Capture the cell that displays the provided text and extract its [x, y] central coordinate. 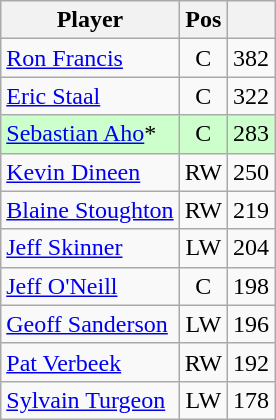
178 [252, 400]
Ron Francis [90, 58]
Eric Staal [90, 96]
Blaine Stoughton [90, 210]
382 [252, 58]
Kevin Dineen [90, 172]
Player [90, 20]
Pat Verbeek [90, 362]
283 [252, 134]
322 [252, 96]
192 [252, 362]
Pos [203, 20]
Sylvain Turgeon [90, 400]
Jeff Skinner [90, 248]
219 [252, 210]
Jeff O'Neill [90, 286]
198 [252, 286]
204 [252, 248]
196 [252, 324]
Geoff Sanderson [90, 324]
Sebastian Aho* [90, 134]
250 [252, 172]
